For the text-containing cell, return its midpoint in [X, Y] coordinate format. 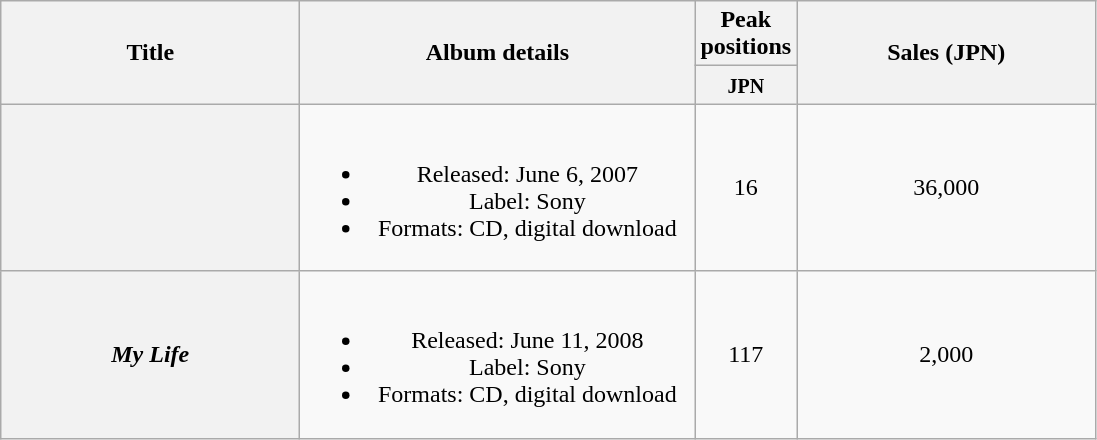
117 [746, 354]
Released: June 6, 2007 Label: SonyFormats: CD, digital download [498, 188]
My Life [150, 354]
36,000 [946, 188]
Sales (JPN) [946, 52]
JPN [746, 85]
2,000 [946, 354]
Title [150, 52]
Released: June 11, 2008 Label: SonyFormats: CD, digital download [498, 354]
16 [746, 188]
Peak positions [746, 34]
Album details [498, 52]
